Search for the cell housing the specified text and yield its [x, y] center coordinate. 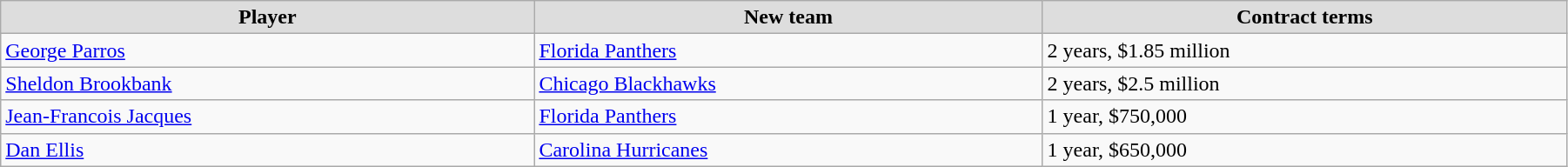
Chicago Blackhawks [788, 83]
George Parros [268, 50]
2 years, $2.5 million [1304, 83]
1 year, $650,000 [1304, 150]
Dan Ellis [268, 150]
Carolina Hurricanes [788, 150]
Contract terms [1304, 17]
New team [788, 17]
1 year, $750,000 [1304, 117]
Player [268, 17]
Sheldon Brookbank [268, 83]
Jean-Francois Jacques [268, 117]
2 years, $1.85 million [1304, 50]
